Identify which cell holds the provided text, then report its [x, y] central coordinate. 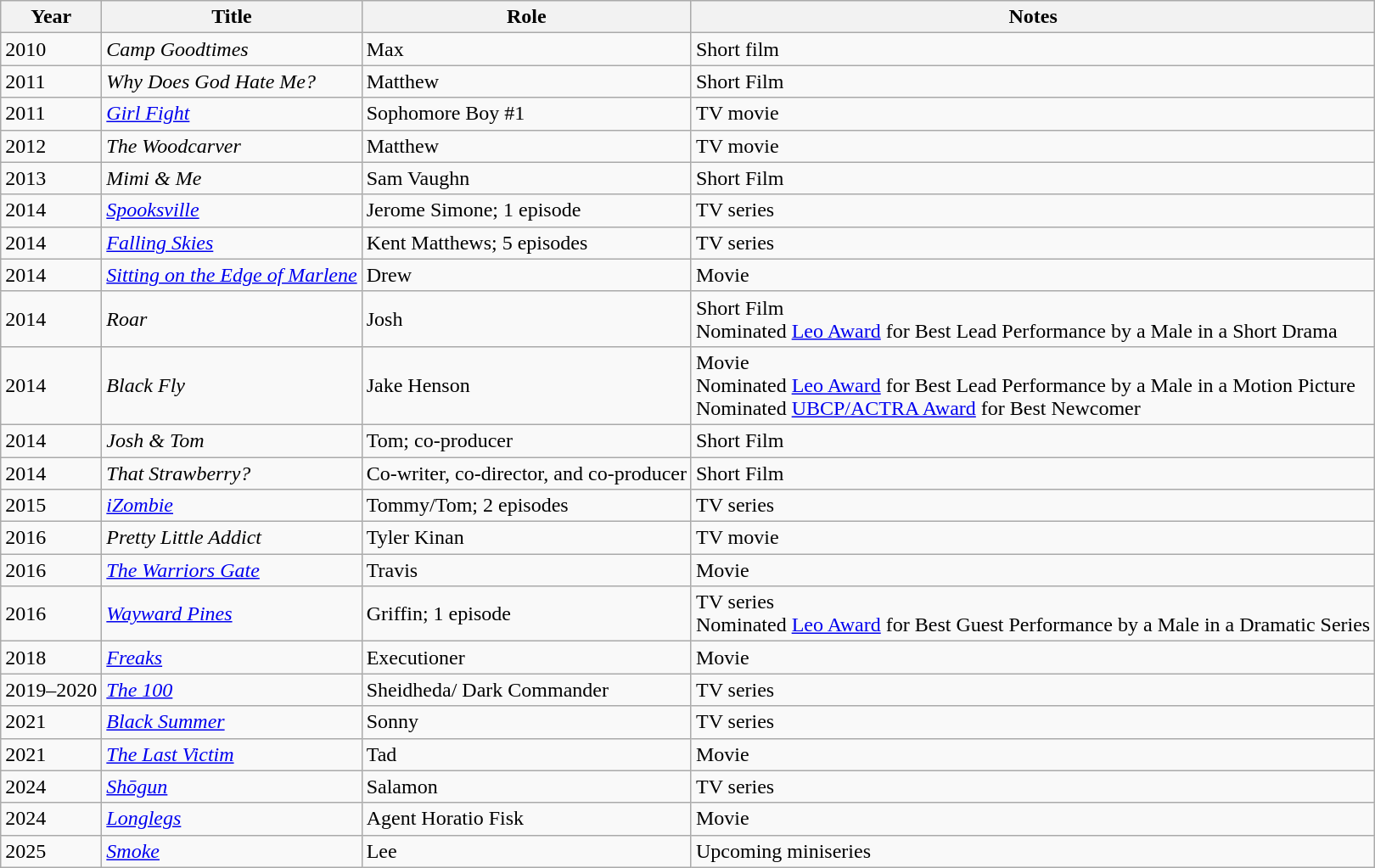
Black Summer [232, 722]
Jake Henson [526, 385]
Wayward Pines [232, 614]
2015 [51, 506]
Why Does God Hate Me? [232, 81]
Griffin; 1 episode [526, 614]
Shōgun [232, 787]
The Woodcarver [232, 146]
2019–2020 [51, 690]
Josh & Tom [232, 440]
Notes [1032, 17]
2010 [51, 49]
Pretty Little Addict [232, 538]
Max [526, 49]
Jerome Simone; 1 episode [526, 210]
The Warriors Gate [232, 570]
2013 [51, 178]
Role [526, 17]
Camp Goodtimes [232, 49]
Tom; co-producer [526, 440]
2025 [51, 851]
Mimi & Me [232, 178]
Year [51, 17]
Lee [526, 851]
Title [232, 17]
Upcoming miniseries [1032, 851]
Salamon [526, 787]
Tyler Kinan [526, 538]
MovieNominated Leo Award for Best Lead Performance by a Male in a Motion PictureNominated UBCP/ACTRA Award for Best Newcomer [1032, 385]
The 100 [232, 690]
Sophomore Boy #1 [526, 114]
TV seriesNominated Leo Award for Best Guest Performance by a Male in a Dramatic Series [1032, 614]
Sam Vaughn [526, 178]
Agent Horatio Fisk [526, 819]
Josh [526, 319]
Co-writer, co-director, and co-producer [526, 473]
Smoke [232, 851]
Freaks [232, 658]
Executioner [526, 658]
Sheidheda/ Dark Commander [526, 690]
Tommy/Tom; 2 episodes [526, 506]
The Last Victim [232, 754]
Short FilmNominated Leo Award for Best Lead Performance by a Male in a Short Drama [1032, 319]
Tad [526, 754]
Roar [232, 319]
Kent Matthews; 5 episodes [526, 243]
iZombie [232, 506]
Drew [526, 275]
Black Fly [232, 385]
That Strawberry? [232, 473]
Girl Fight [232, 114]
Spooksville [232, 210]
Sitting on the Edge of Marlene [232, 275]
Short film [1032, 49]
Falling Skies [232, 243]
Longlegs [232, 819]
Sonny [526, 722]
Travis [526, 570]
2012 [51, 146]
2018 [51, 658]
